Extract the (X, Y) coordinate from the center of the cell holding the provided text.  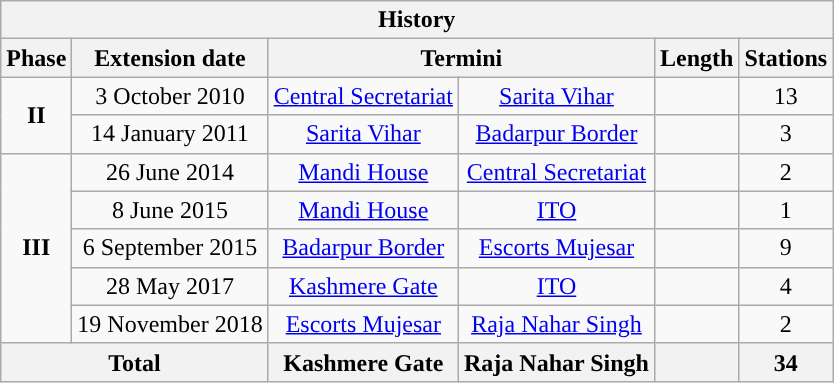
1 (786, 210)
3 (786, 134)
3 October 2010 (170, 96)
Extension date (170, 58)
Length (696, 58)
Total (134, 362)
26 June 2014 (170, 172)
4 (786, 286)
14 January 2011 (170, 134)
8 June 2015 (170, 210)
Stations (786, 58)
Termini (461, 58)
Phase (36, 58)
34 (786, 362)
6 September 2015 (170, 248)
III (36, 248)
19 November 2018 (170, 324)
13 (786, 96)
9 (786, 248)
History (417, 20)
28 May 2017 (170, 286)
II (36, 115)
